Detect which cell encompasses the target text, then output its [x, y] center coordinate. 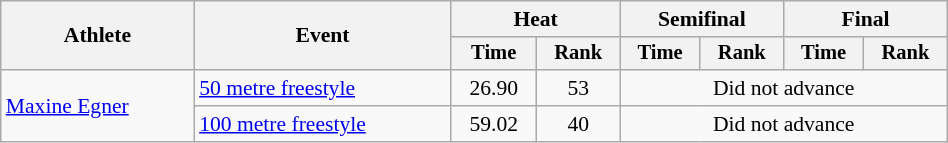
Maxine Egner [98, 106]
Event [322, 36]
50 metre freestyle [322, 88]
100 metre freestyle [322, 124]
53 [578, 88]
Heat [536, 19]
26.90 [494, 88]
40 [578, 124]
Athlete [98, 36]
Semifinal [702, 19]
Final [866, 19]
59.02 [494, 124]
